Search for the cell housing the specified text and yield its (X, Y) center coordinate. 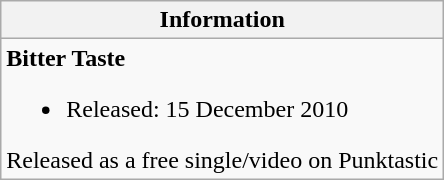
Bitter TasteReleased: 15 December 2010Released as a free single/video on Punktastic (222, 109)
Information (222, 20)
